Find where the given text appears and provide that cell's center as [X, Y] coordinate. 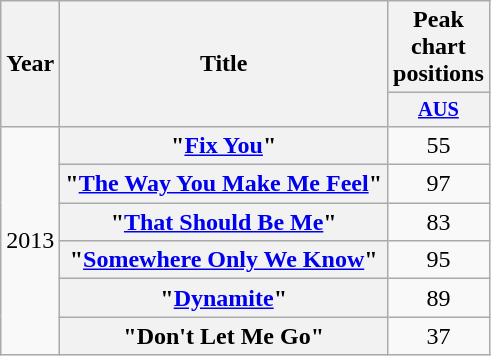
"The Way You Make Me Feel" [224, 184]
83 [439, 222]
55 [439, 145]
"Dynamite" [224, 298]
95 [439, 260]
37 [439, 336]
"Fix You" [224, 145]
"Somewhere Only We Know" [224, 260]
Year [30, 64]
"That Should Be Me" [224, 222]
Title [224, 64]
2013 [30, 240]
89 [439, 298]
AUS [439, 110]
Peak chart positions [439, 47]
97 [439, 184]
"Don't Let Me Go" [224, 336]
